Detect which cell encompasses the target text, then output its (x, y) center coordinate. 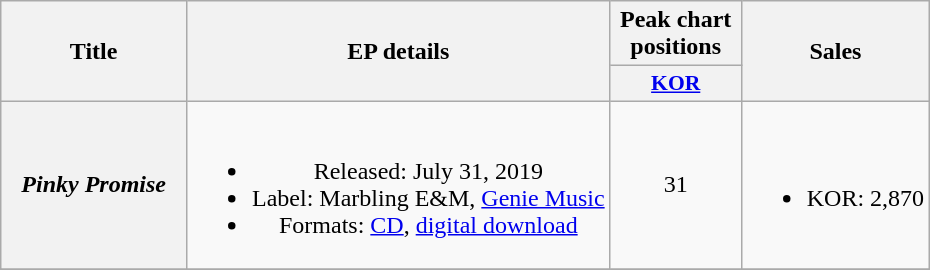
Pinky Promise (94, 184)
EP details (399, 52)
Title (94, 52)
Peak chart positions (676, 34)
KOR (676, 84)
Sales (835, 52)
Released: July 31, 2019Label: Marbling E&M, Genie MusicFormats: CD, digital download (399, 184)
31 (676, 184)
KOR: 2,870 (835, 184)
